Pinpoint the cell where the given text exists, returning its [X, Y] midpoint coordinate. 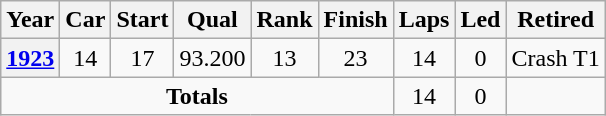
Totals [197, 96]
23 [356, 58]
13 [284, 58]
17 [142, 58]
Car [86, 20]
Led [480, 20]
Laps [424, 20]
Rank [284, 20]
Start [142, 20]
Finish [356, 20]
Year [30, 20]
Crash T1 [556, 58]
Qual [212, 20]
Retired [556, 20]
1923 [30, 58]
93.200 [212, 58]
